Identify which cell holds the provided text, then report its (X, Y) central coordinate. 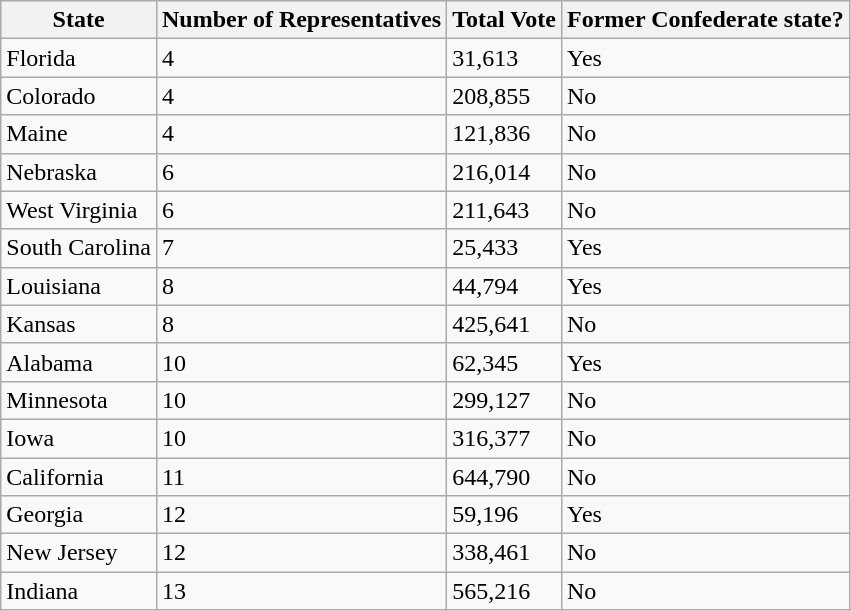
Former Confederate state? (705, 20)
Florida (79, 58)
South Carolina (79, 248)
11 (301, 477)
Alabama (79, 362)
California (79, 477)
Louisiana (79, 286)
565,216 (504, 591)
Kansas (79, 324)
Total Vote (504, 20)
316,377 (504, 438)
Nebraska (79, 172)
Colorado (79, 96)
25,433 (504, 248)
211,643 (504, 210)
59,196 (504, 515)
13 (301, 591)
44,794 (504, 286)
Iowa (79, 438)
Georgia (79, 515)
216,014 (504, 172)
New Jersey (79, 553)
31,613 (504, 58)
Indiana (79, 591)
121,836 (504, 134)
Maine (79, 134)
West Virginia (79, 210)
Minnesota (79, 400)
62,345 (504, 362)
Number of Representatives (301, 20)
7 (301, 248)
208,855 (504, 96)
425,641 (504, 324)
State (79, 20)
299,127 (504, 400)
644,790 (504, 477)
338,461 (504, 553)
